Scan for the cell matching the given text and deliver its (x, y) coordinate at center. 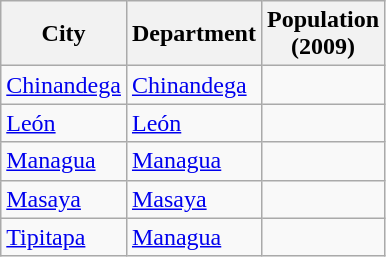
Tipitapa (64, 237)
Population(2009) (322, 34)
Department (194, 34)
City (64, 34)
